Find where the given text appears and provide that cell's center as (x, y) coordinate. 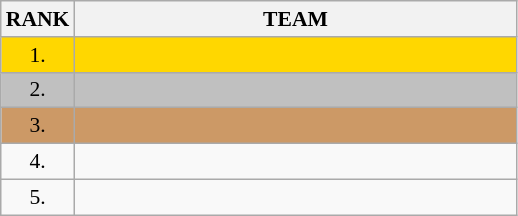
RANK (38, 19)
2. (38, 90)
1. (38, 55)
3. (38, 126)
4. (38, 162)
5. (38, 197)
TEAM (295, 19)
